Detect which cell encompasses the target text, then output its [X, Y] center coordinate. 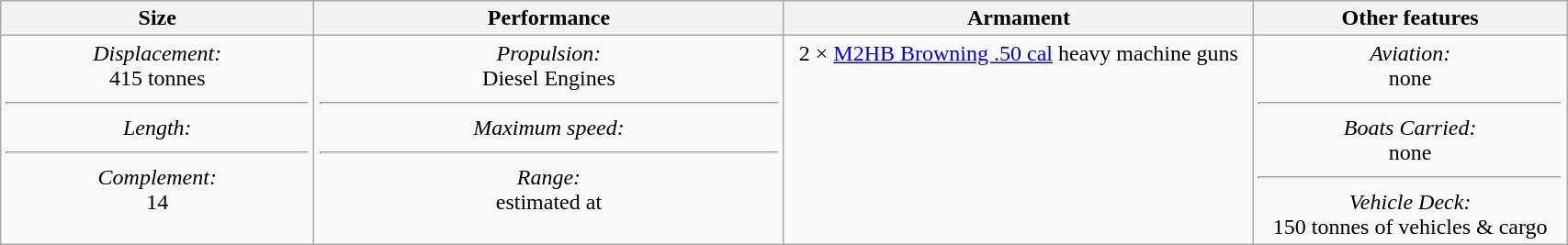
Size [158, 18]
2 × M2HB Browning .50 cal heavy machine guns [1018, 139]
Other features [1411, 18]
Aviation:noneBoats Carried:noneVehicle Deck:150 tonnes of vehicles & cargo [1411, 139]
Displacement:415 tonnes Length: Complement:14 [158, 139]
Propulsion:Diesel Engines Maximum speed: Range:estimated at [549, 139]
Performance [549, 18]
Armament [1018, 18]
